Output the [x, y] coordinate of the center of the cell containing the given text.  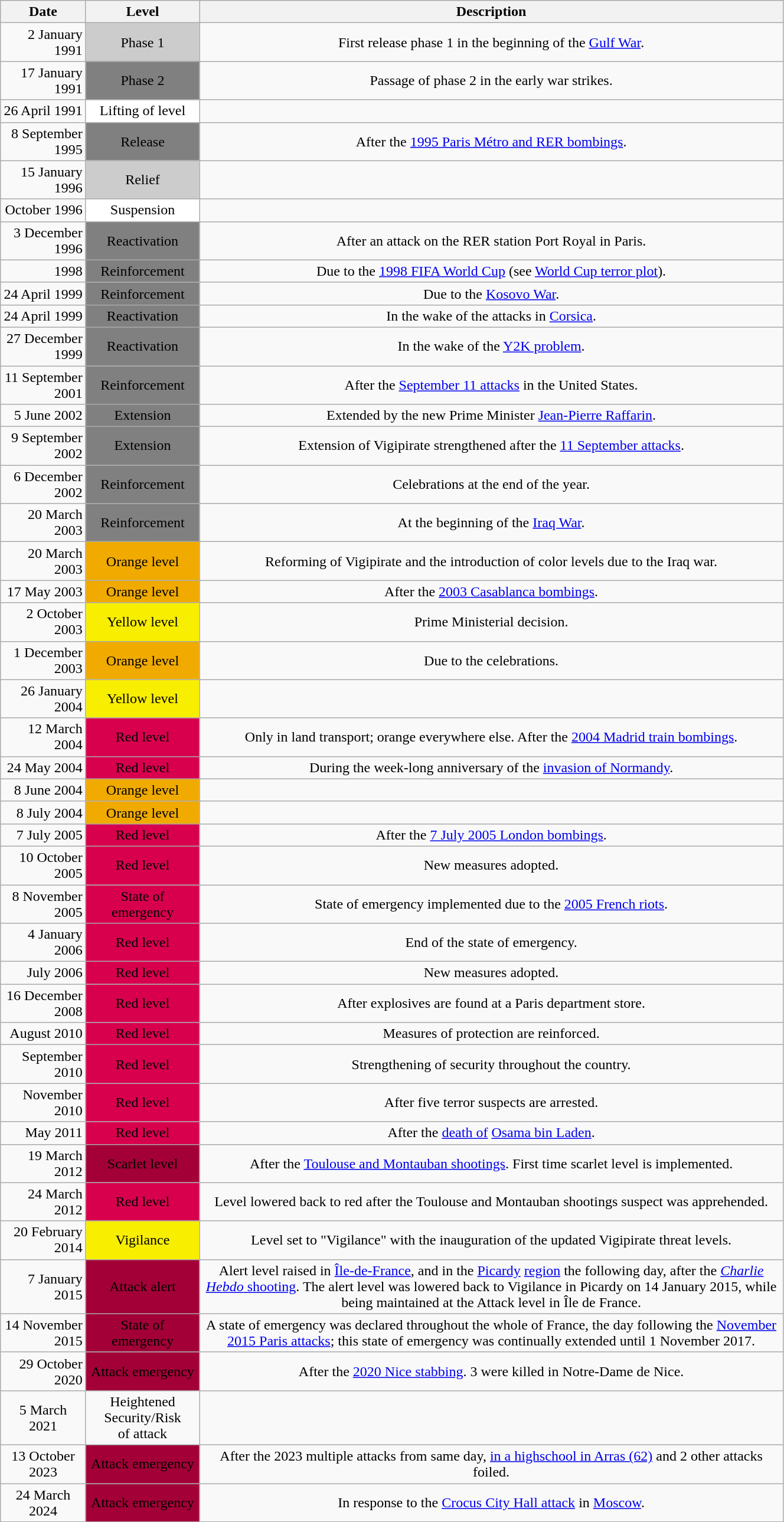
Release [142, 142]
Relief [142, 179]
After the 2020 Nice stabbing. 3 were killed in Notre-Dame de Nice. [491, 1371]
Date [43, 12]
Vigilance [142, 1240]
Reforming of Vigipirate and the introduction of color levels due to the Iraq war. [491, 561]
5 March 2021 [43, 1418]
17 January 1991 [43, 80]
8 June 2004 [43, 790]
24 March 2012 [43, 1202]
Due to the 1998 FIFA World Cup (see World Cup terror plot). [491, 271]
July 2006 [43, 973]
Prime Ministerial decision. [491, 622]
September 2010 [43, 1064]
2 October 2003 [43, 622]
In response to the Crocus City Hall attack in Moscow. [491, 1502]
Phase 1 [142, 43]
10 October 2005 [43, 865]
First release phase 1 in the beginning of the Gulf War. [491, 43]
5 June 2002 [43, 416]
1998 [43, 271]
Only in land transport; orange everywhere else. After the 2004 Madrid train bombings. [491, 737]
6 December 2002 [43, 484]
16 December 2008 [43, 1004]
Suspension [142, 210]
Strengthening of security throughout the country. [491, 1064]
After the Toulouse and Montauban shootings. First time scarlet level is implemented. [491, 1163]
Measures of protection are reinforced. [491, 1034]
Due to the celebrations. [491, 660]
State of emergency implemented due to the 2005 French riots. [491, 903]
29 October 2020 [43, 1371]
After five terror suspects are arrested. [491, 1103]
In the wake of the attacks in Corsica. [491, 316]
Celebrations at the end of the year. [491, 484]
24 March 2024 [43, 1502]
12 March 2004 [43, 737]
8 November 2005 [43, 903]
May 2011 [43, 1133]
Heightened Security/Riskof attack [142, 1418]
9 September 2002 [43, 446]
Extension of Vigipirate strengthened after the 11 September attacks. [491, 446]
After the 1995 Paris Métro and RER bombings. [491, 142]
Extended by the new Prime Minister Jean-Pierre Raffarin. [491, 416]
Lifting of level [142, 111]
After explosives are found at a Paris department store. [491, 1004]
4 January 2006 [43, 942]
11 September 2001 [43, 385]
26 January 2004 [43, 699]
Level [142, 12]
After the 7 July 2005 London bombings. [491, 835]
Description [491, 12]
After the 2003 Casablanca bombings. [491, 592]
15 January 1996 [43, 179]
8 July 2004 [43, 812]
27 December 1999 [43, 346]
8 September 1995 [43, 142]
17 May 2003 [43, 592]
2 January 1991 [43, 43]
After the September 11 attacks in the United States. [491, 385]
Level set to "Vigilance" with the inauguration of the updated Vigipirate threat levels. [491, 1240]
Passage of phase 2 in the early war strikes. [491, 80]
14 November 2015 [43, 1333]
In the wake of the Y2K problem. [491, 346]
August 2010 [43, 1034]
After the 2023 multiple attacks from same day, in a highschool in Arras (62) and 2 other attacks foiled. [491, 1464]
Scarlet level [142, 1163]
During the week-long anniversary of the invasion of Normandy. [491, 767]
October 1996 [43, 210]
Level lowered back to red after the Toulouse and Montauban shootings suspect was apprehended. [491, 1202]
November 2010 [43, 1103]
7 July 2005 [43, 835]
Phase 2 [142, 80]
20 February 2014 [43, 1240]
Attack alert [142, 1286]
After an attack on the RER station Port Royal in Paris. [491, 241]
3 December 1996 [43, 241]
24 May 2004 [43, 767]
At the beginning of the Iraq War. [491, 523]
Due to the Kosovo War. [491, 293]
1 December 2003 [43, 660]
End of the state of emergency. [491, 942]
After the death of Osama bin Laden. [491, 1133]
19 March 2012 [43, 1163]
13 October 2023 [43, 1464]
7 January 2015 [43, 1286]
26 April 1991 [43, 111]
